Capture the cell that displays the provided text and extract its [x, y] central coordinate. 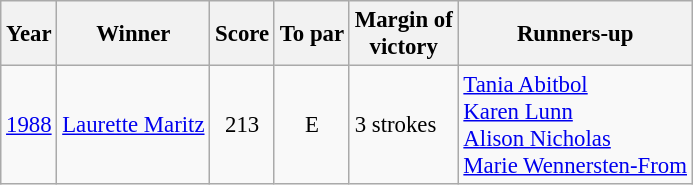
E [312, 126]
Margin ofvictory [404, 34]
3 strokes [404, 126]
213 [242, 126]
1988 [29, 126]
Tania Abitbol Karen Lunn Alison Nicholas Marie Wennersten-From [575, 126]
Winner [134, 34]
Score [242, 34]
Year [29, 34]
To par [312, 34]
Laurette Maritz [134, 126]
Runners-up [575, 34]
